Capture the cell that displays the provided text and extract its [X, Y] central coordinate. 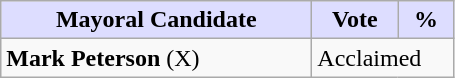
Acclaimed [383, 58]
Mayoral Candidate [156, 20]
Mark Peterson (X) [156, 58]
% [426, 20]
Vote [355, 20]
